Determine the (X, Y) coordinate at the center of the cell enclosing the given text.  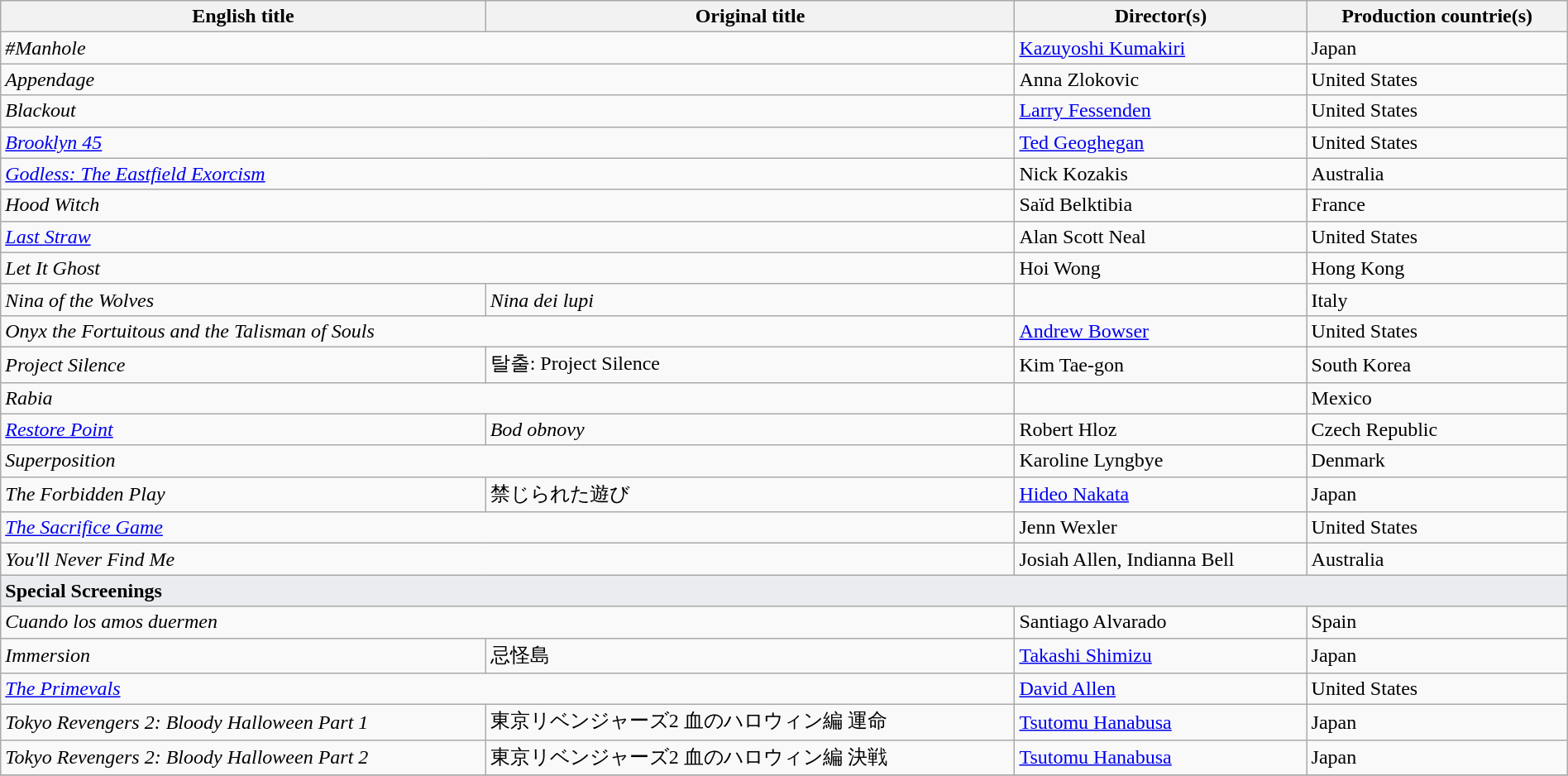
Andrew Bowser (1161, 331)
Director(s) (1161, 17)
Tokyo Revengers 2: Bloody Halloween Part 2 (243, 758)
東京リベンジャーズ2 血のハロウィン編 運命 (750, 723)
Appendage (508, 79)
Jenn Wexler (1161, 528)
Ted Geoghegan (1161, 142)
Alan Scott Neal (1161, 237)
Josiah Allen, Indianna Bell (1161, 559)
Original title (750, 17)
Production countrie(s) (1437, 17)
#Manhole (508, 48)
Italy (1437, 299)
Czech Republic (1437, 429)
Karoline Lyngbye (1161, 461)
The Forbidden Play (243, 495)
Blackout (508, 111)
Onyx the Fortuitous and the Talisman of Souls (508, 331)
忌怪島 (750, 655)
Mexico (1437, 398)
Rabia (508, 398)
Hood Witch (508, 205)
The Primevals (508, 689)
Anna Zlokovic (1161, 79)
Godless: The Eastfield Exorcism (508, 174)
Santiago Alvarado (1161, 622)
Hoi Wong (1161, 268)
Spain (1437, 622)
Last Straw (508, 237)
Bod obnovy (750, 429)
Brooklyn 45 (508, 142)
David Allen (1161, 689)
Hideo Nakata (1161, 495)
Special Screenings (784, 591)
France (1437, 205)
Project Silence (243, 364)
Superposition (508, 461)
Tokyo Revengers 2: Bloody Halloween Part 1 (243, 723)
Restore Point (243, 429)
禁じられた遊び (750, 495)
You'll Never Find Me (508, 559)
Kazuyoshi Kumakiri (1161, 48)
Immersion (243, 655)
Hong Kong (1437, 268)
Nina dei lupi (750, 299)
English title (243, 17)
Nick Kozakis (1161, 174)
Nina of the Wolves (243, 299)
Robert Hloz (1161, 429)
탈출: Project Silence (750, 364)
Cuando los amos duermen (508, 622)
Kim Tae-gon (1161, 364)
Takashi Shimizu (1161, 655)
Denmark (1437, 461)
Larry Fessenden (1161, 111)
Saïd Belktibia (1161, 205)
Let It Ghost (508, 268)
The Sacrifice Game (508, 528)
東京リベンジャーズ2 血のハロウィン編 決戦 (750, 758)
South Korea (1437, 364)
